For the text-containing cell, return its midpoint in [x, y] coordinate format. 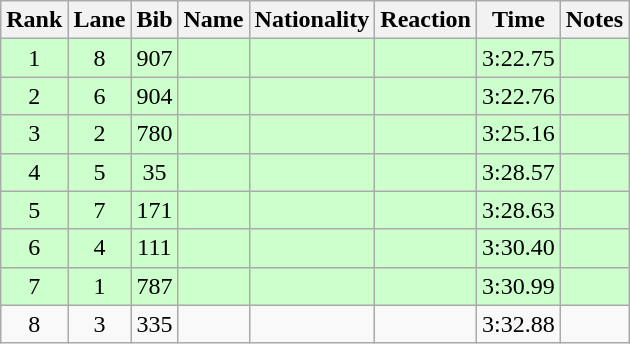
3:22.76 [519, 96]
787 [154, 286]
Time [519, 20]
3:25.16 [519, 134]
3:22.75 [519, 58]
Notes [594, 20]
3:32.88 [519, 324]
904 [154, 96]
Bib [154, 20]
Rank [34, 20]
780 [154, 134]
907 [154, 58]
35 [154, 172]
111 [154, 248]
335 [154, 324]
171 [154, 210]
Lane [100, 20]
Nationality [312, 20]
3:28.57 [519, 172]
Name [214, 20]
Reaction [426, 20]
3:30.99 [519, 286]
3:28.63 [519, 210]
3:30.40 [519, 248]
